Extract the [X, Y] coordinate from the center of the cell holding the provided text.  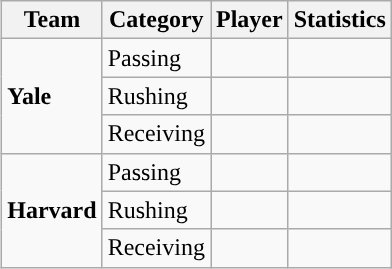
Harvard [52, 210]
Category [156, 20]
Yale [52, 96]
Statistics [340, 20]
Player [249, 20]
Team [52, 20]
